Find where the given text appears and provide that cell's center as (X, Y) coordinate. 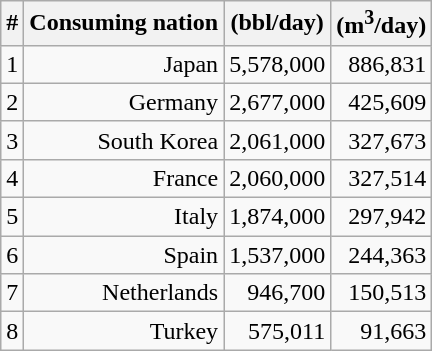
France (124, 178)
1,537,000 (278, 255)
327,673 (382, 140)
Germany (124, 102)
150,513 (382, 293)
South Korea (124, 140)
(bbl/day) (278, 24)
886,831 (382, 64)
Italy (124, 217)
5,578,000 (278, 64)
425,609 (382, 102)
2,677,000 (278, 102)
1 (12, 64)
297,942 (382, 217)
7 (12, 293)
3 (12, 140)
Consuming nation (124, 24)
2,061,000 (278, 140)
(m3/day) (382, 24)
2,060,000 (278, 178)
Turkey (124, 331)
8 (12, 331)
946,700 (278, 293)
244,363 (382, 255)
6 (12, 255)
2 (12, 102)
91,663 (382, 331)
# (12, 24)
Spain (124, 255)
1,874,000 (278, 217)
575,011 (278, 331)
5 (12, 217)
Japan (124, 64)
4 (12, 178)
Netherlands (124, 293)
327,514 (382, 178)
